Detect which cell encompasses the target text, then output its (x, y) center coordinate. 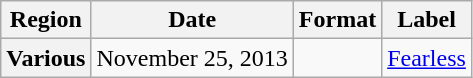
Format (337, 20)
Various (46, 58)
Fearless (427, 58)
November 25, 2013 (192, 58)
Label (427, 20)
Region (46, 20)
Date (192, 20)
